Locate the cell with the specified text and output its [X, Y] center coordinate. 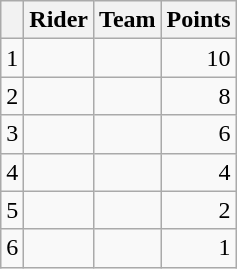
Team [128, 20]
8 [198, 96]
5 [12, 210]
3 [12, 134]
10 [198, 58]
Rider [59, 20]
Points [198, 20]
